Search for the cell housing the specified text and yield its [x, y] center coordinate. 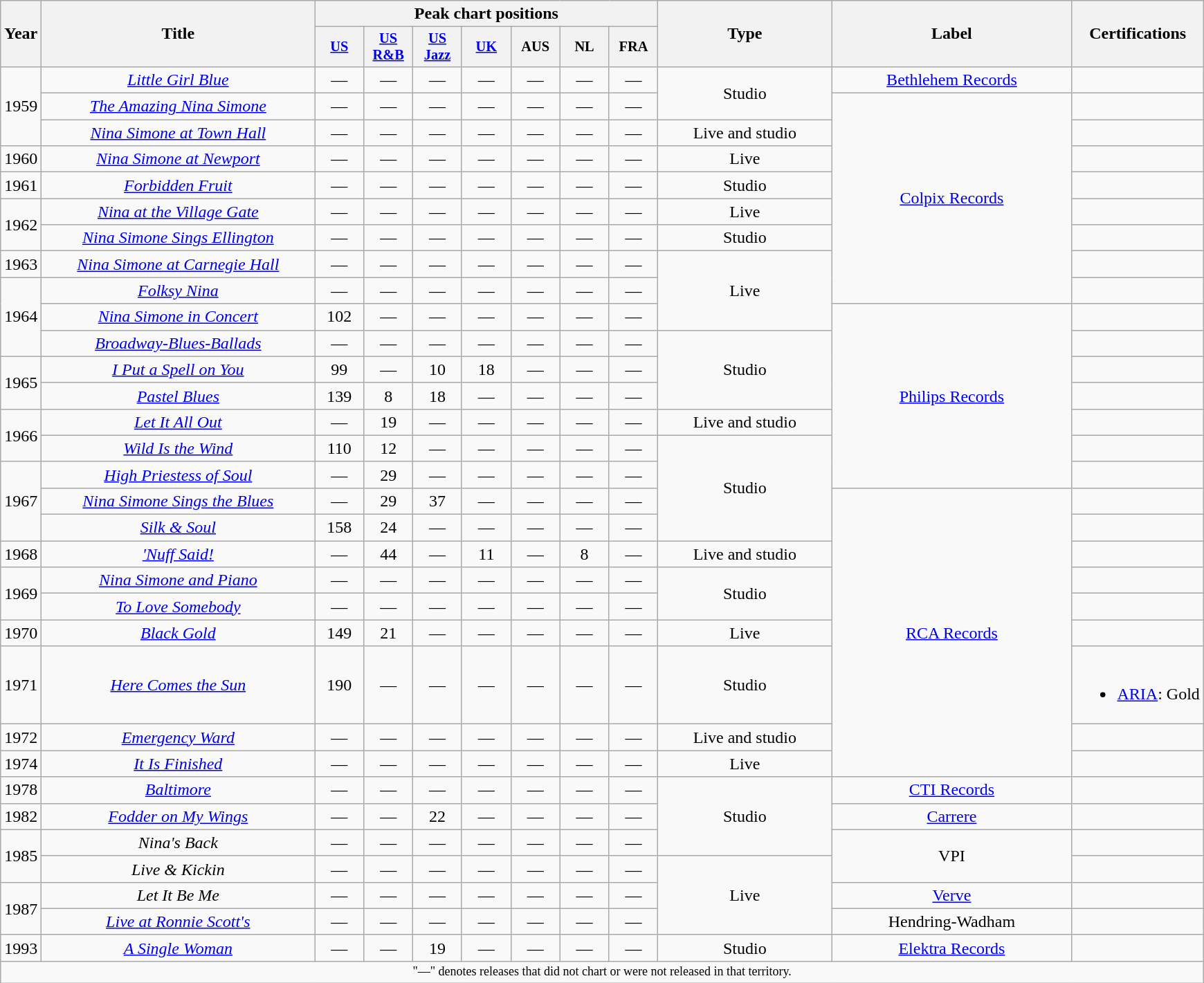
UK [486, 47]
1963 [21, 264]
Black Gold [179, 633]
1966 [21, 435]
'Nuff Said! [179, 554]
High Priestess of Soul [179, 475]
44 [389, 554]
Pastel Blues [179, 396]
I Put a Spell on You [179, 369]
99 [339, 369]
Type [745, 34]
1964 [21, 317]
Carrere [952, 816]
CTI Records [952, 790]
1985 [21, 856]
Nina at the Village Gate [179, 212]
11 [486, 554]
Year [21, 34]
NL [584, 47]
It Is Finished [179, 764]
102 [339, 317]
Nina Simone in Concert [179, 317]
1969 [21, 594]
1961 [21, 185]
21 [389, 633]
Nina Simone Sings Ellington [179, 238]
Elektra Records [952, 948]
1987 [21, 908]
Folksy Nina [179, 291]
139 [339, 396]
Forbidden Fruit [179, 185]
The Amazing Nina Simone [179, 107]
Nina Simone at Carnegie Hall [179, 264]
Fodder on My Wings [179, 816]
Label [952, 34]
RCA Records [952, 632]
Nina's Back [179, 843]
Peak chart positions [486, 14]
Here Comes the Sun [179, 685]
AUS [536, 47]
"—" denotes releases that did not chart or were not released in that territory. [602, 971]
1982 [21, 816]
Nina Simone at Newport [179, 159]
22 [437, 816]
ARIA: Gold [1138, 685]
Broadway-Blues-Ballads [179, 343]
FRA [634, 47]
Little Girl Blue [179, 80]
Emergency Ward [179, 737]
1967 [21, 501]
1978 [21, 790]
A Single Woman [179, 948]
1974 [21, 764]
1972 [21, 737]
1968 [21, 554]
1971 [21, 685]
Nina Simone Sings the Blues [179, 501]
To Love Somebody [179, 607]
Let It Be Me [179, 895]
1993 [21, 948]
1970 [21, 633]
Bethlehem Records [952, 80]
1960 [21, 159]
VPI [952, 856]
Baltimore [179, 790]
USJazz [437, 47]
Verve [952, 895]
USR&B [389, 47]
Hendring-Wadham [952, 921]
Nina Simone and Piano [179, 580]
Let It All Out [179, 422]
12 [389, 448]
1962 [21, 225]
Silk & Soul [179, 528]
110 [339, 448]
37 [437, 501]
Nina Simone at Town Hall [179, 133]
1959 [21, 106]
1965 [21, 383]
Wild Is the Wind [179, 448]
24 [389, 528]
Title [179, 34]
Philips Records [952, 396]
Live at Ronnie Scott's [179, 921]
Colpix Records [952, 199]
158 [339, 528]
Live & Kickin [179, 869]
149 [339, 633]
US [339, 47]
Certifications [1138, 34]
190 [339, 685]
10 [437, 369]
